Return [x, y] of the center of cell containing provided text 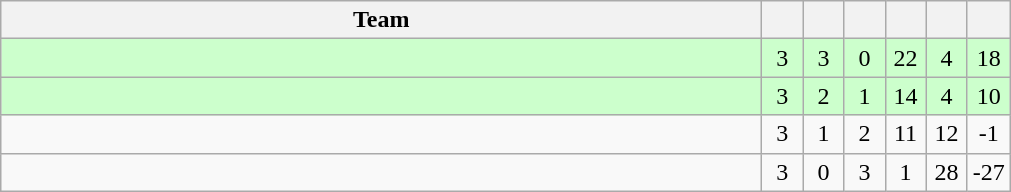
12 [946, 134]
18 [988, 58]
Team [382, 20]
14 [906, 96]
11 [906, 134]
-1 [988, 134]
-27 [988, 172]
10 [988, 96]
28 [946, 172]
22 [906, 58]
